Return (x, y) of the center of cell containing provided text 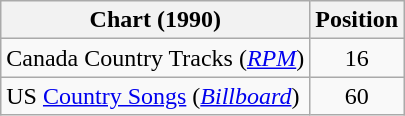
16 (357, 58)
Canada Country Tracks (RPM) (156, 58)
Position (357, 20)
60 (357, 96)
Chart (1990) (156, 20)
US Country Songs (Billboard) (156, 96)
